Capture the cell that displays the provided text and extract its [x, y] central coordinate. 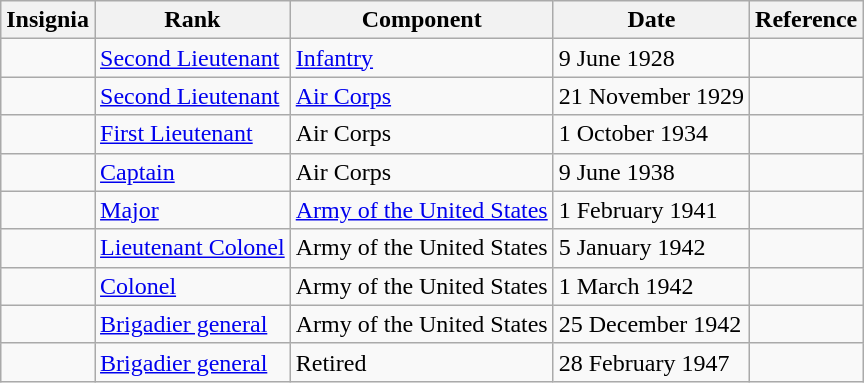
Major [193, 210]
1 February 1941 [651, 210]
Component [422, 20]
1 October 1934 [651, 134]
9 June 1938 [651, 172]
Colonel [193, 286]
28 February 1947 [651, 362]
5 January 1942 [651, 248]
1 March 1942 [651, 286]
Date [651, 20]
First Lieutenant [193, 134]
Captain [193, 172]
21 November 1929 [651, 96]
Lieutenant Colonel [193, 248]
Retired [422, 362]
Rank [193, 20]
25 December 1942 [651, 324]
Insignia [48, 20]
9 June 1928 [651, 58]
Reference [806, 20]
Infantry [422, 58]
